Identify which cell holds the provided text, then report its [X, Y] central coordinate. 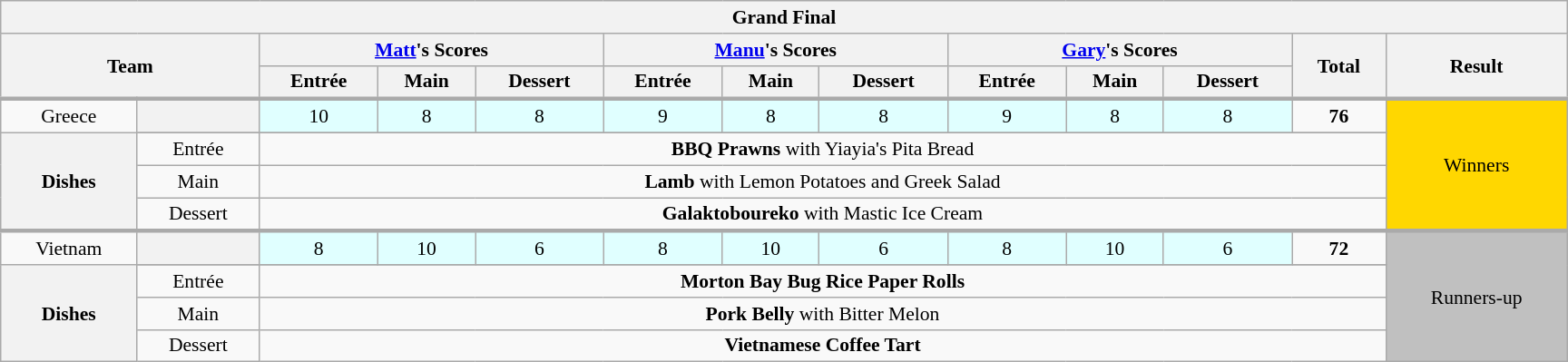
Pork Belly with Bitter Melon [822, 314]
Matt's Scores [432, 50]
Total [1339, 67]
BBQ Prawns with Yiayia's Pita Bread [822, 150]
Grand Final [784, 17]
Morton Bay Bug Rice Paper Rolls [822, 281]
Lamb with Lemon Potatoes and Greek Salad [822, 181]
Result [1476, 67]
Gary's Scores [1120, 50]
76 [1339, 116]
Greece [69, 116]
Vietnamese Coffee Tart [822, 346]
Team [131, 67]
Runners-up [1476, 297]
Galaktoboureko with Mastic Ice Cream [822, 214]
72 [1339, 249]
Manu's Scores [775, 50]
Vietnam [69, 249]
Winners [1476, 166]
